For the text-containing cell, return its midpoint in (X, Y) coordinate format. 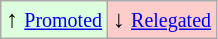
↑ Promoted (54, 20)
↓ Relegated (162, 20)
